Find where the given text appears and provide that cell's center as [x, y] coordinate. 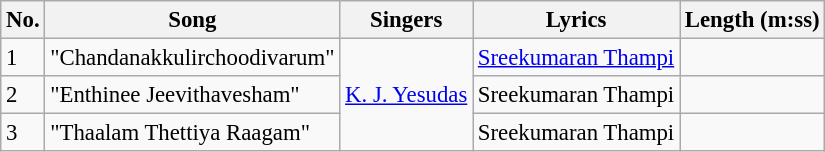
1 [23, 58]
No. [23, 20]
"Enthinee Jeevithavesham" [192, 95]
"Thaalam Thettiya Raagam" [192, 133]
Singers [406, 20]
Lyrics [576, 20]
2 [23, 95]
Length (m:ss) [752, 20]
"Chandanakkulirchoodivarum" [192, 58]
3 [23, 133]
K. J. Yesudas [406, 96]
Song [192, 20]
